Find where the given text appears and provide that cell's center as (x, y) coordinate. 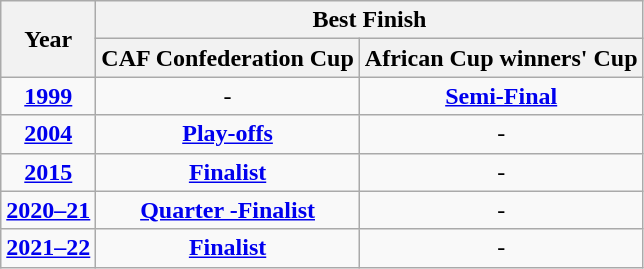
African Cup winners' Cup (501, 58)
2021–22 (48, 248)
2020–21 (48, 210)
Year (48, 39)
CAF Confederation Cup (228, 58)
2004 (48, 134)
2015 (48, 172)
Play-offs (228, 134)
Semi-Final (501, 96)
Quarter -Finalist (228, 210)
Best Finish (370, 20)
1999 (48, 96)
